Provide the (x, y) coordinate of the cell's center where the given text is located.  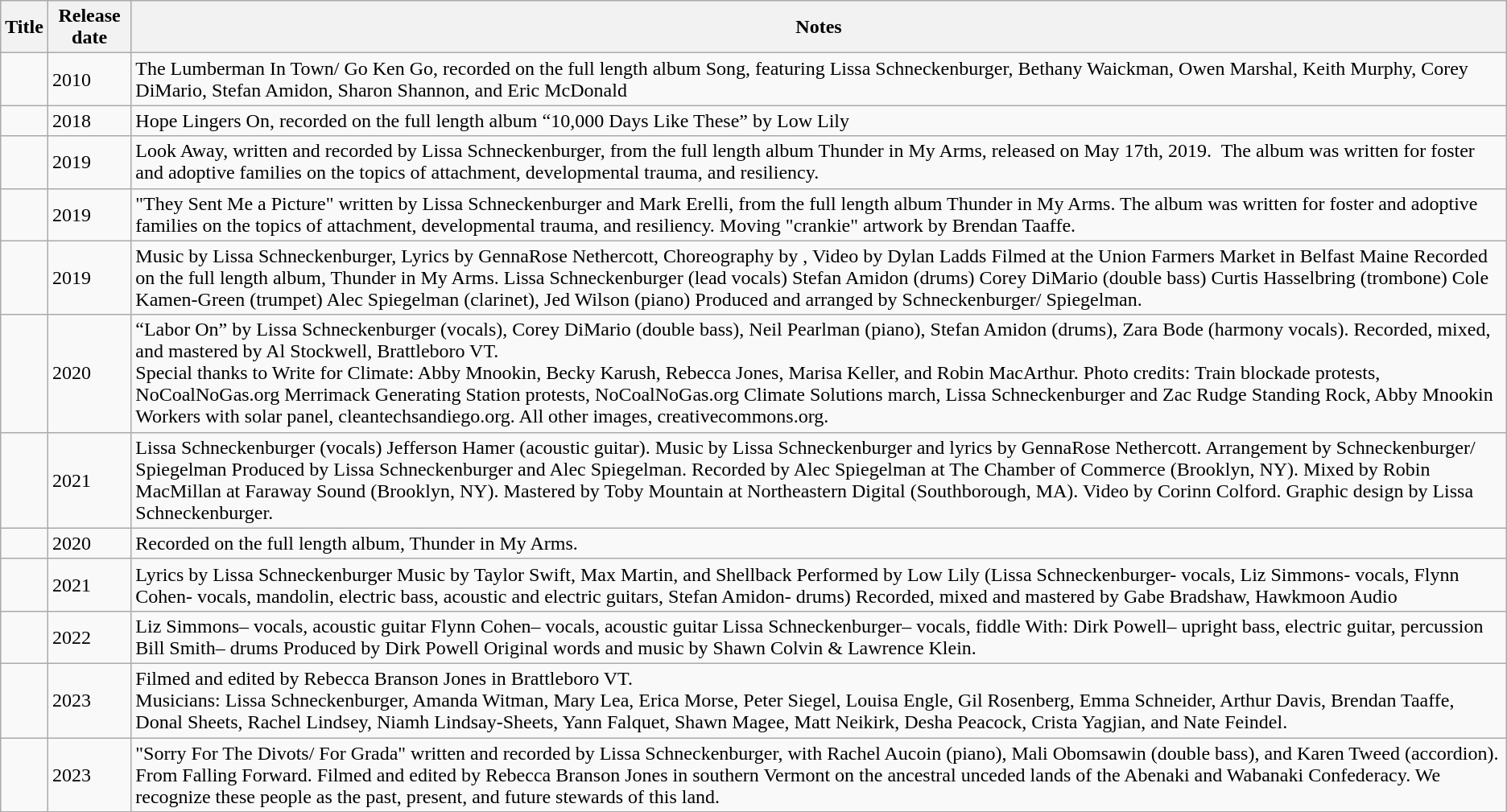
Recorded on the full length album, Thunder in My Arms. (819, 543)
2010 (89, 79)
2022 (89, 637)
Release date (89, 27)
Title (24, 27)
Hope Lingers On, recorded on the full length album “10,000 Days Like These” by Low Lily (819, 121)
Notes (819, 27)
2018 (89, 121)
